Provide the (x, y) coordinate of the cell's center where the given text is located.  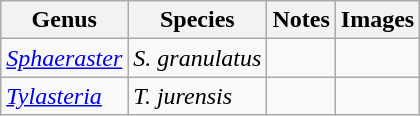
S. granulatus (198, 58)
Images (377, 20)
T. jurensis (198, 96)
Sphaeraster (64, 58)
Tylasteria (64, 96)
Genus (64, 20)
Species (198, 20)
Notes (301, 20)
